Output the [x, y] coordinate of the center of the cell containing the given text.  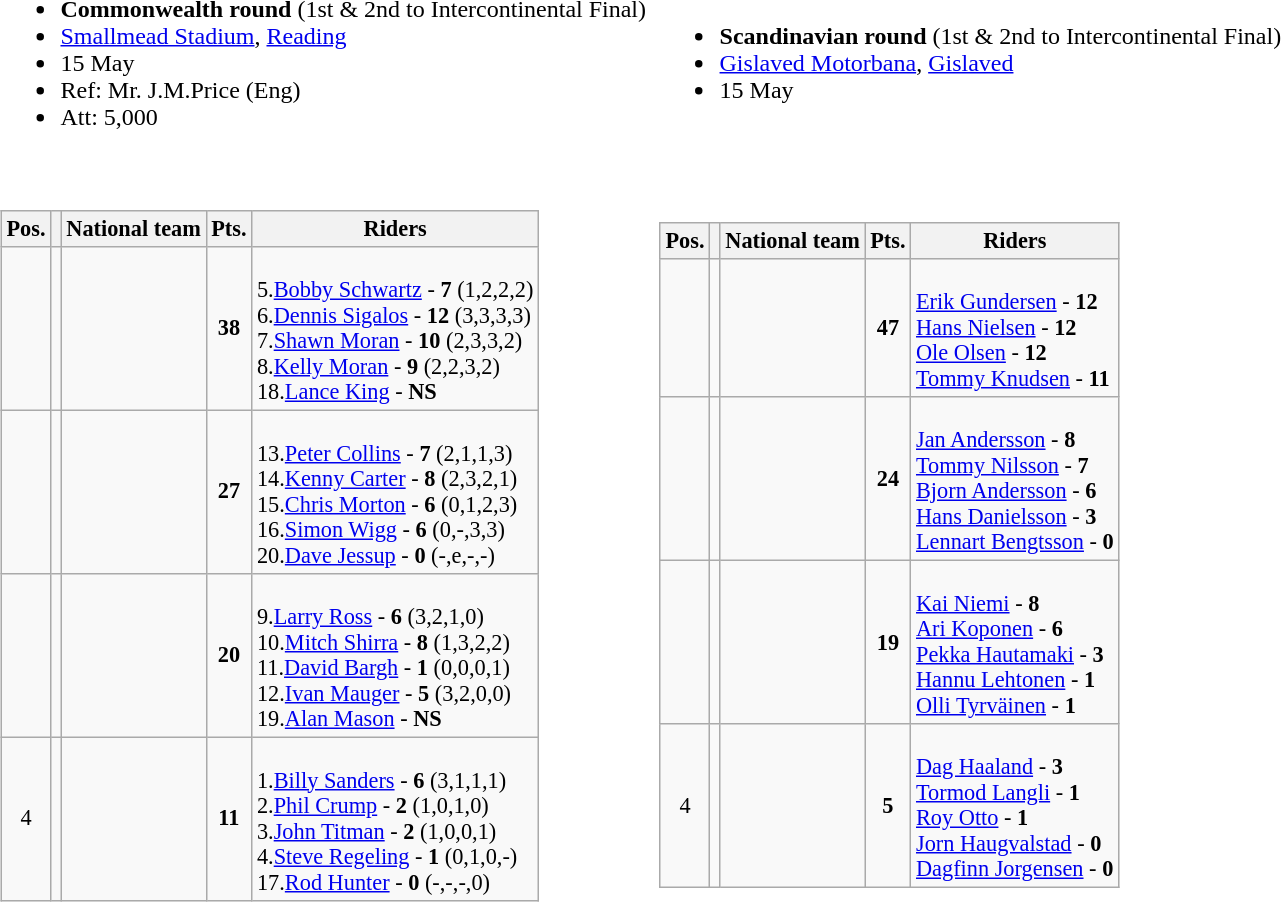
9.Larry Ross - 6 (3,2,1,0) 10.Mitch Shirra - 8 (1,3,2,2) 11.David Bargh - 1 (0,0,0,1) 12.Ivan Mauger - 5 (3,2,0,0) 19.Alan Mason - NS [396, 654]
Erik Gundersen - 12 Hans Nielsen - 12 Ole Olsen - 12 Tommy Knudsen - 11 [1015, 328]
24 [888, 478]
47 [888, 328]
11 [229, 818]
Kai Niemi - 8 Ari Koponen - 6 Pekka Hautamaki - 3 Hannu Lehtonen - 1 Olli Tyrväinen - 1 [1015, 642]
5.Bobby Schwartz - 7 (1,2,2,2) 6.Dennis Sigalos - 12 (3,3,3,3) 7.Shawn Moran - 10 (2,3,3,2) 8.Kelly Moran - 9 (2,2,3,2) 18.Lance King - NS [396, 328]
19 [888, 642]
20 [229, 654]
Dag Haaland - 3 Tormod Langli - 1 Roy Otto - 1 Jorn Haugvalstad - 0 Dagfinn Jorgensen - 0 [1015, 806]
Jan Andersson - 8 Tommy Nilsson - 7 Bjorn Andersson - 6 Hans Danielsson - 3 Lennart Bengtsson - 0 [1015, 478]
13.Peter Collins - 7 (2,1,1,3) 14.Kenny Carter - 8 (2,3,2,1) 15.Chris Morton - 6 (0,1,2,3) 16.Simon Wigg - 6 (0,-,3,3) 20.Dave Jessup - 0 (-,e,-,-) [396, 492]
1.Billy Sanders - 6 (3,1,1,1) 2.Phil Crump - 2 (1,0,1,0) 3.John Titman - 2 (1,0,0,1) 4.Steve Regeling - 1 (0,1,0,-) 17.Rod Hunter - 0 (-,-,-,0) [396, 818]
38 [229, 328]
5 [888, 806]
27 [229, 492]
